Locate the cell with the specified text and output its (X, Y) center coordinate. 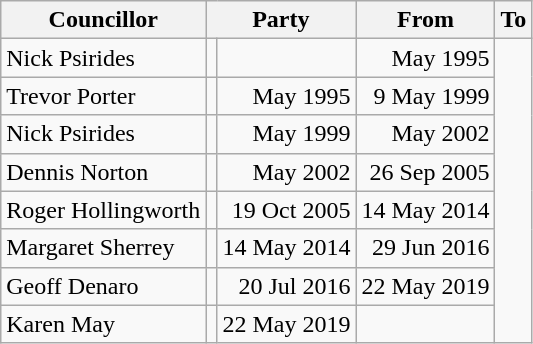
29 Jun 2016 (426, 248)
26 Sep 2005 (426, 172)
Margaret Sherrey (104, 248)
19 Oct 2005 (286, 210)
Councillor (104, 20)
Karen May (104, 324)
Roger Hollingworth (104, 210)
Trevor Porter (104, 96)
20 Jul 2016 (286, 286)
Dennis Norton (104, 172)
To (514, 20)
May 1999 (286, 134)
9 May 1999 (426, 96)
Party (281, 20)
From (426, 20)
Geoff Denaro (104, 286)
